Return (x, y) of the center of cell containing provided text 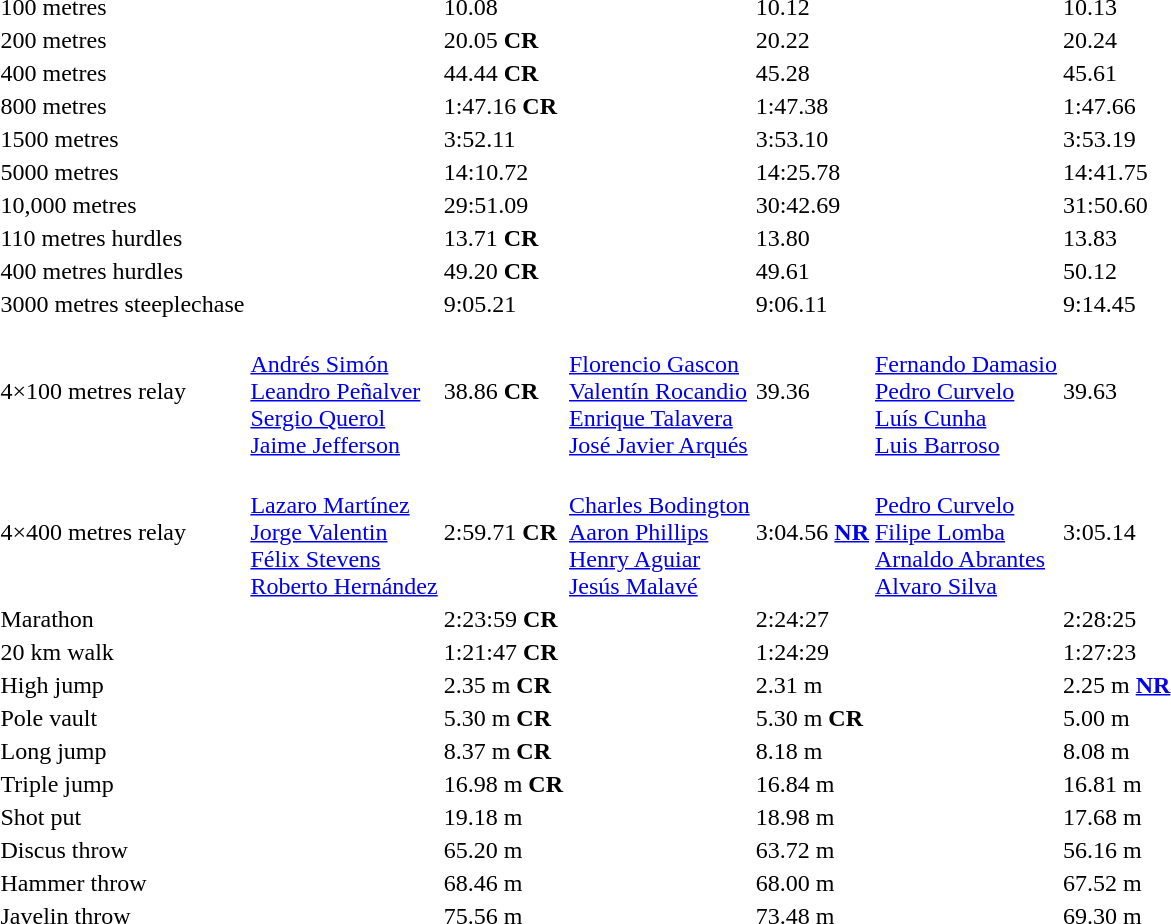
Fernando DamasioPedro CurveloLuís CunhaLuis Barroso (966, 391)
Lazaro MartínezJorge ValentinFélix StevensRoberto Hernández (344, 532)
39.63 (1116, 391)
3:53.10 (812, 139)
8.08 m (1116, 751)
3:04.56 NR (812, 532)
3:05.14 (1116, 532)
2.25 m NR (1116, 685)
16.98 m CR (503, 784)
8.18 m (812, 751)
1:47.38 (812, 106)
17.68 m (1116, 817)
13.80 (812, 238)
45.61 (1116, 73)
44.44 CR (503, 73)
9:06.11 (812, 304)
68.00 m (812, 883)
9:05.21 (503, 304)
Andrés SimónLeandro PeñalverSergio QuerolJaime Jefferson (344, 391)
14:25.78 (812, 172)
14:10.72 (503, 172)
13.71 CR (503, 238)
18.98 m (812, 817)
16.81 m (1116, 784)
3:53.19 (1116, 139)
67.52 m (1116, 883)
38.86 CR (503, 391)
Florencio GasconValentín RocandioEnrique TalaveraJosé Javier Arqués (660, 391)
30:42.69 (812, 205)
19.18 m (503, 817)
2:23:59 CR (503, 619)
Charles BodingtonAaron PhillipsHenry AguiarJesús Malavé (660, 532)
1:21:47 CR (503, 652)
1:47.66 (1116, 106)
2.31 m (812, 685)
2.35 m CR (503, 685)
20.05 CR (503, 40)
65.20 m (503, 850)
16.84 m (812, 784)
39.36 (812, 391)
Pedro CurveloFilipe LombaArnaldo AbrantesAlvaro Silva (966, 532)
49.20 CR (503, 271)
5.00 m (1116, 718)
68.46 m (503, 883)
29:51.09 (503, 205)
1:27:23 (1116, 652)
20.24 (1116, 40)
50.12 (1116, 271)
3:52.11 (503, 139)
14:41.75 (1116, 172)
45.28 (812, 73)
13.83 (1116, 238)
8.37 m CR (503, 751)
2:59.71 CR (503, 532)
2:28:25 (1116, 619)
56.16 m (1116, 850)
20.22 (812, 40)
9:14.45 (1116, 304)
31:50.60 (1116, 205)
49.61 (812, 271)
2:24:27 (812, 619)
63.72 m (812, 850)
1:47.16 CR (503, 106)
1:24:29 (812, 652)
